Provide the [x, y] coordinate of the cell's center where the given text is located.  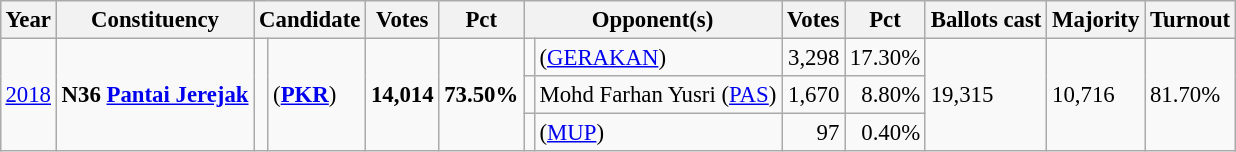
8.80% [886, 95]
(GERAKAN) [658, 57]
(PKR) [317, 94]
Mohd Farhan Yusri (PAS) [658, 95]
N36 Pantai Jerejak [154, 94]
1,670 [814, 95]
73.50% [482, 94]
Constituency [154, 20]
Majority [1096, 20]
Opponent(s) [653, 20]
Ballots cast [986, 20]
(MUP) [658, 133]
97 [814, 133]
81.70% [1190, 94]
10,716 [1096, 94]
2018 [28, 94]
Turnout [1190, 20]
17.30% [886, 57]
3,298 [814, 57]
Year [28, 20]
Candidate [310, 20]
0.40% [886, 133]
19,315 [986, 94]
14,014 [402, 94]
